For the text-containing cell, return its midpoint in (X, Y) coordinate format. 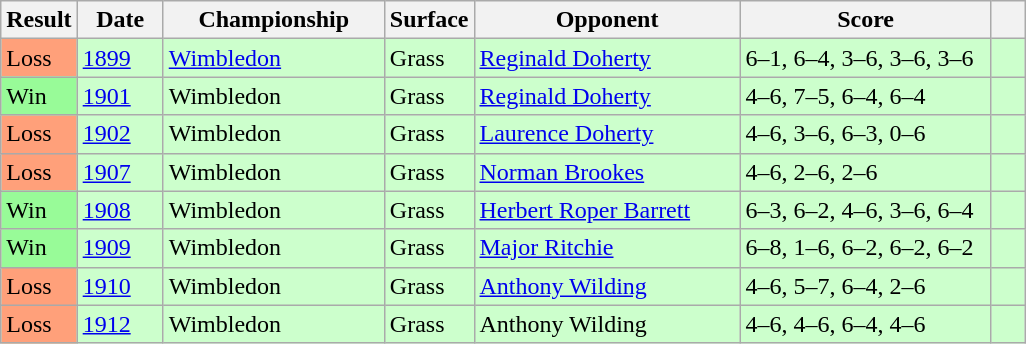
6–8, 1–6, 6–2, 6–2, 6–2 (866, 248)
1902 (120, 134)
4–6, 2–6, 2–6 (866, 172)
4–6, 5–7, 6–4, 2–6 (866, 286)
1909 (120, 248)
6–3, 6–2, 4–6, 3–6, 6–4 (866, 210)
1901 (120, 96)
1908 (120, 210)
Surface (429, 20)
4–6, 4–6, 6–4, 4–6 (866, 324)
4–6, 7–5, 6–4, 6–4 (866, 96)
Norman Brookes (607, 172)
Date (120, 20)
6–1, 6–4, 3–6, 3–6, 3–6 (866, 58)
Major Ritchie (607, 248)
Score (866, 20)
Laurence Doherty (607, 134)
Opponent (607, 20)
1907 (120, 172)
1910 (120, 286)
Championship (274, 20)
1912 (120, 324)
1899 (120, 58)
4–6, 3–6, 6–3, 0–6 (866, 134)
Herbert Roper Barrett (607, 210)
Result (39, 20)
